Provide the [X, Y] coordinate of the cell's center where the given text is located.  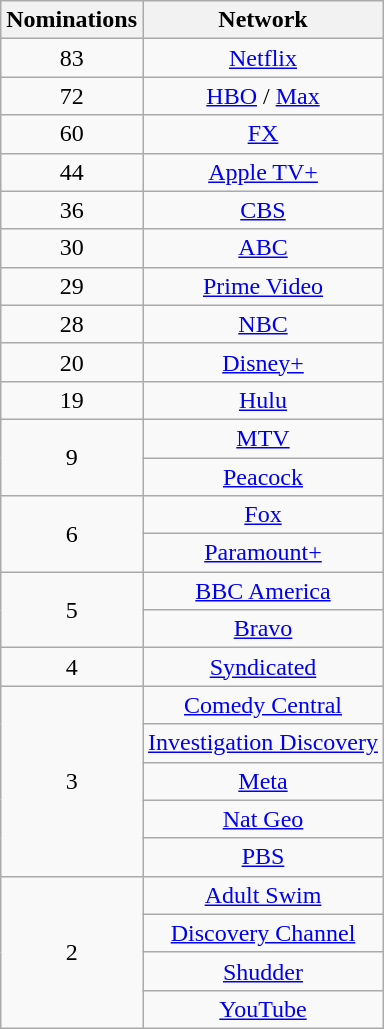
29 [72, 286]
FX [262, 134]
Syndicated [262, 667]
3 [72, 781]
20 [72, 362]
60 [72, 134]
Shudder [262, 971]
36 [72, 210]
28 [72, 324]
YouTube [262, 1009]
Netflix [262, 58]
6 [72, 534]
4 [72, 667]
BBC America [262, 591]
19 [72, 400]
Paramount+ [262, 553]
Fox [262, 515]
Prime Video [262, 286]
72 [72, 96]
Discovery Channel [262, 933]
Comedy Central [262, 705]
Meta [262, 781]
83 [72, 58]
ABC [262, 248]
5 [72, 610]
NBC [262, 324]
HBO / Max [262, 96]
MTV [262, 438]
Investigation Discovery [262, 743]
Adult Swim [262, 895]
2 [72, 952]
44 [72, 172]
PBS [262, 857]
Disney+ [262, 362]
Network [262, 20]
Hulu [262, 400]
Nominations [72, 20]
Peacock [262, 477]
Nat Geo [262, 819]
30 [72, 248]
CBS [262, 210]
9 [72, 457]
Bravo [262, 629]
Apple TV+ [262, 172]
